Determine the [X, Y] coordinate at the center of the cell enclosing the given text.  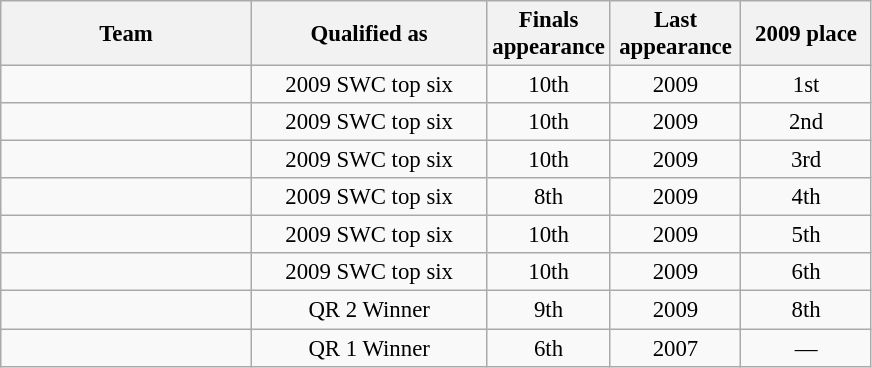
2009 place [806, 34]
Last appearance [676, 34]
Finals appearance [548, 34]
QR 1 Winner [369, 348]
— [806, 348]
3rd [806, 160]
5th [806, 235]
Team [126, 34]
QR 2 Winner [369, 310]
4th [806, 197]
9th [548, 310]
2nd [806, 122]
Qualified as [369, 34]
1st [806, 85]
2007 [676, 348]
